Return [x, y] of the center of cell containing provided text 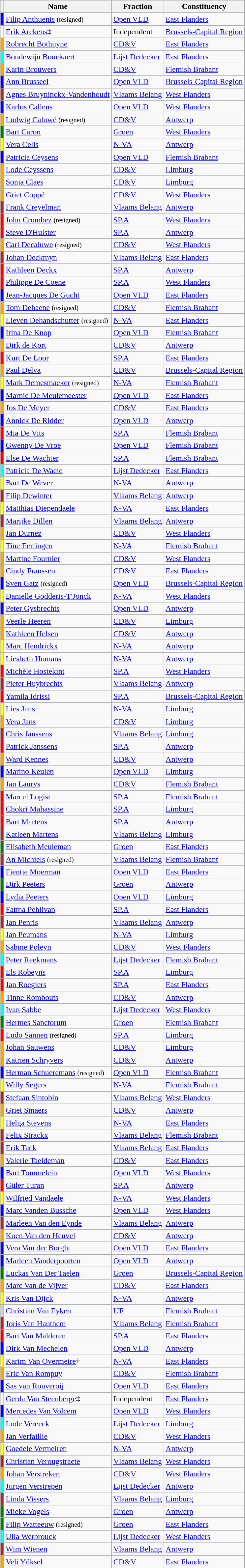
Patrick Janssens [58, 746]
Elisabeth Meuleman [58, 847]
Erik Arckens‡ [58, 32]
Jan Durnez [58, 533]
Marijke Dillen [58, 521]
Marc Hendrickx [58, 646]
Sabine Poleyn [58, 947]
Marleen Van den Eynde [58, 1223]
Philippe De Coene [58, 282]
Carl Decaluwe (resigned) [58, 245]
Kris Van Dijck [58, 1298]
Helga Stevens [58, 1123]
Jan Verfaillie [58, 1436]
Chris Janssens [58, 734]
Mark Demesmaeker (resigned) [58, 383]
Tine Eerlingen [58, 546]
Bart De Wever [58, 483]
Mieke Vogels [58, 1511]
Sonja Claes [58, 182]
Robrecht Bothuyne [58, 44]
Johan Verstreken [58, 1474]
Herman Schueremans (resigned) [58, 1072]
Katrien Schryvers [58, 1060]
Jos De Meyer [58, 408]
Martine Fournier [58, 558]
Paul Delva [58, 370]
Dirk de Kort [58, 345]
Agnes Bruyninckx-Vandenhoudt [58, 94]
Gerda Van Steenberge‡ [58, 1399]
Wilfried Vandaele [58, 1198]
Kathleen Helsen [58, 634]
Cindy Franssen [58, 571]
Marcel Logist [58, 797]
Annick De Ridder [58, 420]
Kurt De Loor [58, 357]
Boudewijn Bouckaert [58, 57]
Bart Martens [58, 822]
Vera Jans [58, 721]
Tom Dehaene (resigned) [58, 307]
Chokri Mahassine [58, 809]
Lieven Dehandschutter (resigned) [58, 320]
Vera Celis [58, 144]
Jan Penris [58, 922]
Kathleen Deckx [58, 270]
Joris Van Hauthem [58, 1323]
Hermes Sanctorum [58, 1022]
Dirk Peeters [58, 884]
Ulla Werbrouck [58, 1536]
Jan Laurys [58, 784]
Ludwig Caluwé (resigned) [58, 119]
Marc Vanden Bussche [58, 1211]
Ann Brusseel [58, 82]
Filip Dewinter [58, 496]
UF [138, 1311]
Fraction [138, 7]
Jean-Jacques De Gucht [58, 295]
Peter Gysbrechts [58, 609]
Dirk Van Mechelen [58, 1348]
Johan Deckmyn [58, 257]
Mercedes Van Volcem [58, 1411]
Patricia De Waele [58, 470]
Danielle Godderis-T'Jonck [58, 596]
Lode Vereeck [58, 1424]
Vera Van der Borght [58, 1248]
Michèle Hostekint [58, 671]
Matthias Diependaele [58, 508]
Lode Ceyssens [58, 170]
Bart Van Malderen [58, 1336]
Willy Segers [58, 1085]
Katleen Martens [58, 834]
Fatma Pehlivan [58, 909]
Marc Van de Vijver [58, 1286]
Ward Kennes [58, 759]
Luckas Van Der Taelen [58, 1273]
Marino Keulen [58, 772]
Lydia Peeters [58, 897]
Sven Gatz (resigned) [58, 584]
Filip Watteeuw (resigned) [58, 1524]
Goedele Vermeiren [58, 1449]
Jan Roegiers [58, 985]
Griet Coppé [58, 195]
Wim Wienen [58, 1549]
Liesbeth Homans [58, 659]
Johan Sauwens [58, 1047]
Ludo Sannen (resigned) [58, 1035]
Fientje Moerman [58, 872]
Jurgen Verstrepen [58, 1486]
Gwenny De Vroe [58, 445]
Tinne Rombouts [58, 997]
Koen Van den Heuvel [58, 1236]
Name [58, 7]
Yamila Idrissi [58, 696]
Mia De Vits [58, 433]
Jan Peumans [58, 934]
Irina De Knop [58, 332]
Pieter Huybrechts [58, 684]
Lies Jans [58, 709]
Marnic De Meulemeester [58, 395]
Karin Brouwers [58, 69]
Filip Anthuenis (resigned) [58, 19]
Karim Van Overmeire† [58, 1361]
Erik Tack [58, 1148]
Bart Tommelein [58, 1173]
Veli Yüksel [58, 1561]
Eric Van Rompuy [58, 1374]
Constituency [204, 7]
Sas van Rouveroij [58, 1386]
Frank Creyelman [58, 207]
Marleen Vanderpoorten [58, 1261]
Steve D'Hulster [58, 232]
Els Robeyns [58, 972]
Else De Wachter [58, 458]
Bart Caron [58, 132]
Valerie Taeldeman [58, 1160]
Griet Smaers [58, 1110]
Peter Reekmans [58, 960]
John Crombez (resigned) [58, 220]
Karlos Callens [58, 107]
Güler Turan [58, 1185]
Ivan Sabbe [58, 1010]
Patricia Ceysens [58, 157]
Christian Van Eyken [58, 1311]
An Michiels (resigned) [58, 859]
Linda Vissers [58, 1499]
Stefaan Sintobin [58, 1098]
Christian Verougstraete [58, 1461]
Veerle Heeren [58, 621]
Felix Strackx [58, 1135]
